Capture the cell that displays the provided text and extract its [x, y] central coordinate. 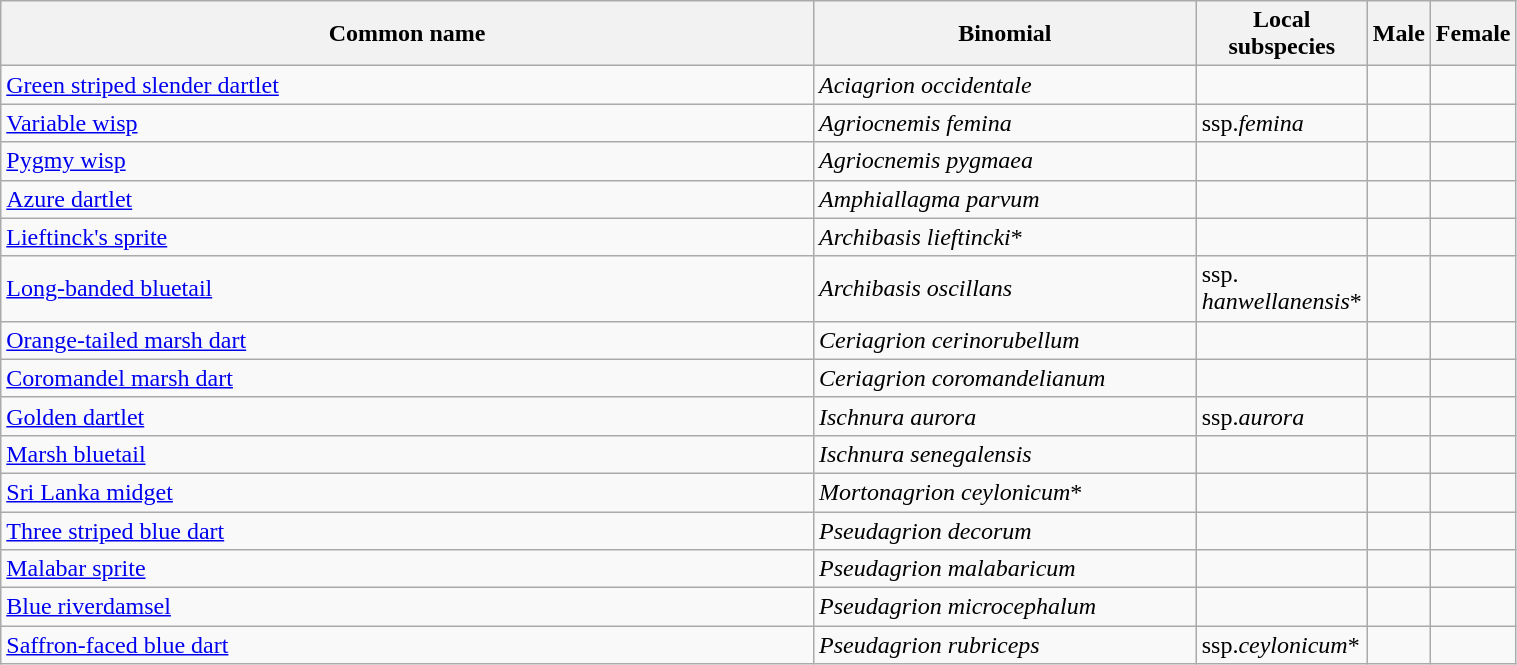
Variable wisp [408, 123]
Malabar sprite [408, 569]
Pseudagrion decorum [1004, 531]
Ceriagrion cerinorubellum [1004, 340]
ssp.femina [1282, 123]
Local subspecies [1282, 34]
Orange-tailed marsh dart [408, 340]
Pygmy wisp [408, 161]
Ischnura aurora [1004, 416]
Male [1398, 34]
Mortonagrion ceylonicum* [1004, 492]
Pseudagrion malabaricum [1004, 569]
Green striped slender dartlet [408, 85]
Agriocnemis pygmaea [1004, 161]
Marsh bluetail [408, 454]
Binomial [1004, 34]
Saffron-faced blue dart [408, 645]
ssp.aurora [1282, 416]
Blue riverdamsel [408, 607]
Archibasis lieftincki* [1004, 237]
Archibasis oscillans [1004, 288]
Ischnura senegalensis [1004, 454]
Pseudagrion microcephalum [1004, 607]
ssp. hanwellanensis* [1282, 288]
Pseudagrion rubriceps [1004, 645]
Lieftinck's sprite [408, 237]
Three striped blue dart [408, 531]
Common name [408, 34]
Long-banded bluetail [408, 288]
Ceriagrion coromandelianum [1004, 378]
Coromandel marsh dart [408, 378]
Female [1473, 34]
Sri Lanka midget [408, 492]
ssp.ceylonicum* [1282, 645]
Amphiallagma parvum [1004, 199]
Aciagrion occidentale [1004, 85]
Golden dartlet [408, 416]
Azure dartlet [408, 199]
Agriocnemis femina [1004, 123]
